For the text-containing cell, return its midpoint in (X, Y) coordinate format. 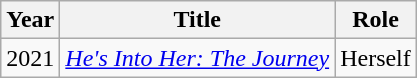
2021 (30, 58)
He's Into Her: The Journey (198, 58)
Year (30, 20)
Herself (376, 58)
Role (376, 20)
Title (198, 20)
